Locate the cell with the specified text and output its (x, y) center coordinate. 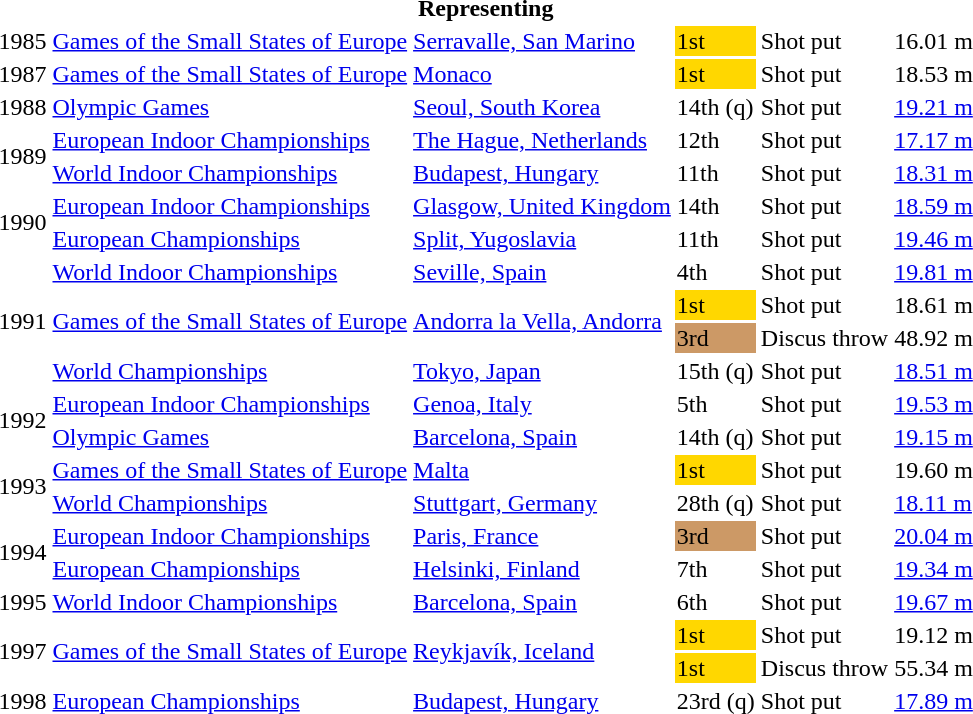
The Hague, Netherlands (542, 140)
5th (716, 404)
Paris, France (542, 536)
Split, Yugoslavia (542, 239)
Stuttgart, Germany (542, 503)
12th (716, 140)
7th (716, 569)
Budapest, Hungary (542, 173)
Helsinki, Finland (542, 569)
Malta (542, 470)
Glasgow, United Kingdom (542, 206)
Seoul, South Korea (542, 107)
Seville, Spain (542, 272)
Tokyo, Japan (542, 371)
Serravalle, San Marino (542, 41)
14th (716, 206)
4th (716, 272)
Andorra la Vella, Andorra (542, 322)
15th (q) (716, 371)
Reykjavík, Iceland (542, 652)
Genoa, Italy (542, 404)
28th (q) (716, 503)
6th (716, 602)
Monaco (542, 74)
